Search for the cell housing the specified text and yield its (X, Y) center coordinate. 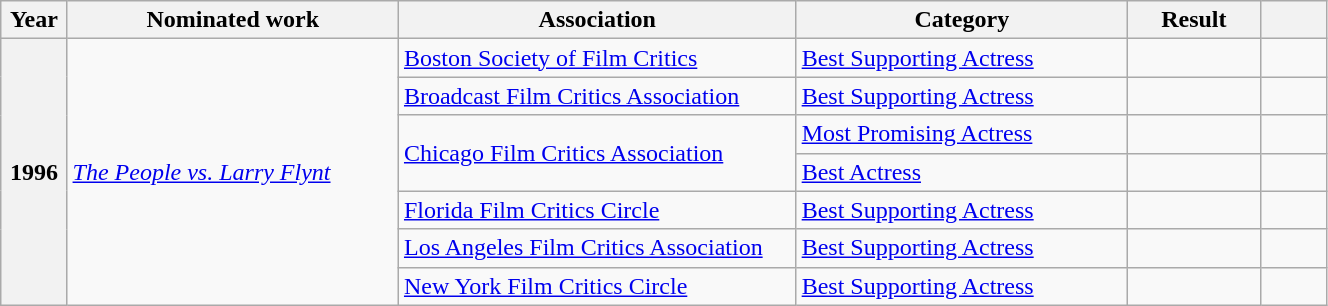
Result (1194, 20)
The People vs. Larry Flynt (232, 172)
1996 (34, 172)
Florida Film Critics Circle (597, 210)
Broadcast Film Critics Association (597, 96)
Best Actress (962, 172)
New York Film Critics Circle (597, 286)
Category (962, 20)
Los Angeles Film Critics Association (597, 248)
Nominated work (232, 20)
Association (597, 20)
Chicago Film Critics Association (597, 153)
Boston Society of Film Critics (597, 58)
Year (34, 20)
Most Promising Actress (962, 134)
